Extract the (X, Y) coordinate from the center of the cell holding the provided text.  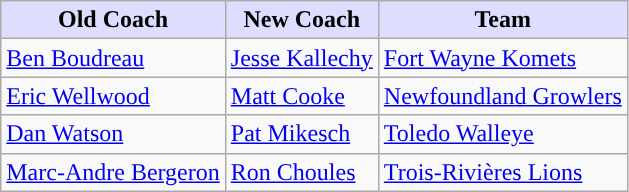
Team (502, 20)
Marc-Andre Bergeron (114, 172)
Old Coach (114, 20)
Newfoundland Growlers (502, 96)
Fort Wayne Komets (502, 58)
Pat Mikesch (302, 134)
Ben Boudreau (114, 58)
Jesse Kallechy (302, 58)
Dan Watson (114, 134)
Matt Cooke (302, 96)
Trois-Rivières Lions (502, 172)
Eric Wellwood (114, 96)
Toledo Walleye (502, 134)
Ron Choules (302, 172)
New Coach (302, 20)
